Return (X, Y) of the center of cell containing provided text 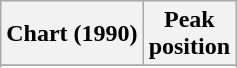
Chart (1990) (72, 34)
Peakposition (189, 34)
